Scan for the cell matching the given text and deliver its [X, Y] coordinate at center. 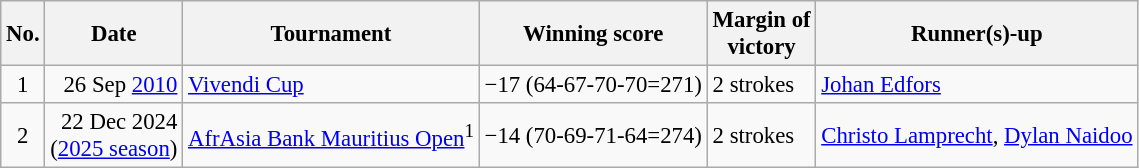
Tournament [332, 34]
26 Sep 2010 [114, 85]
−14 (70-69-71-64=274) [593, 136]
Johan Edfors [977, 85]
Vivendi Cup [332, 85]
Margin ofvictory [762, 34]
No. [23, 34]
Runner(s)-up [977, 34]
22 Dec 2024(2025 season) [114, 136]
Christo Lamprecht, Dylan Naidoo [977, 136]
AfrAsia Bank Mauritius Open1 [332, 136]
2 [23, 136]
Winning score [593, 34]
Date [114, 34]
1 [23, 85]
−17 (64-67-70-70=271) [593, 85]
